Extract the [X, Y] coordinate from the center of the cell holding the provided text.  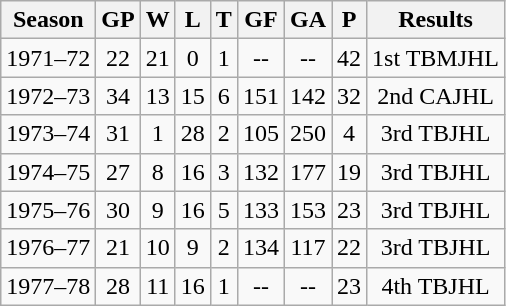
134 [260, 248]
142 [308, 96]
27 [118, 172]
W [158, 20]
19 [350, 172]
0 [192, 58]
1974–75 [48, 172]
1976–77 [48, 248]
10 [158, 248]
L [192, 20]
4 [350, 134]
P [350, 20]
42 [350, 58]
3 [224, 172]
GA [308, 20]
1975–76 [48, 210]
GF [260, 20]
132 [260, 172]
8 [158, 172]
1977–78 [48, 286]
Season [48, 20]
117 [308, 248]
1973–74 [48, 134]
Results [436, 20]
151 [260, 96]
153 [308, 210]
1971–72 [48, 58]
1st TBMJHL [436, 58]
30 [118, 210]
1972–73 [48, 96]
177 [308, 172]
15 [192, 96]
4th TBJHL [436, 286]
6 [224, 96]
GP [118, 20]
T [224, 20]
5 [224, 210]
31 [118, 134]
13 [158, 96]
34 [118, 96]
2nd CAJHL [436, 96]
105 [260, 134]
250 [308, 134]
133 [260, 210]
32 [350, 96]
11 [158, 286]
